Return the (X, Y) coordinate for the center point of the cell that contains the specified text.  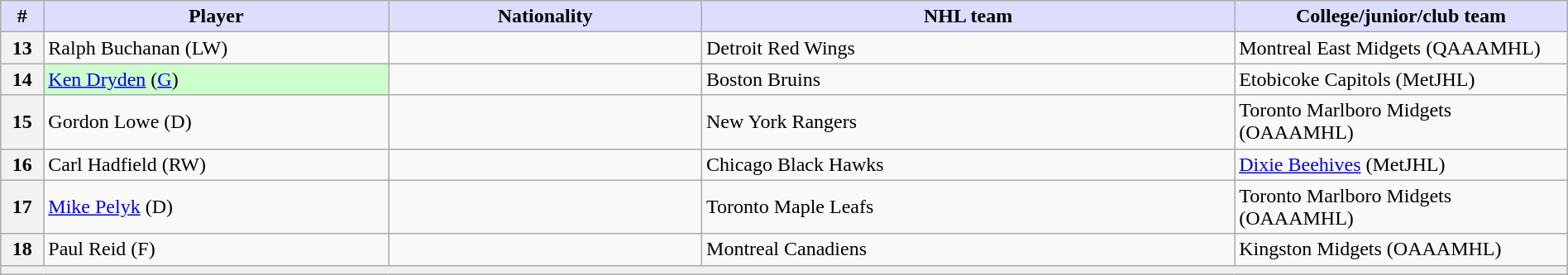
18 (22, 249)
15 (22, 122)
Etobicoke Capitols (MetJHL) (1401, 79)
Montreal Canadiens (968, 249)
Mike Pelyk (D) (217, 206)
Paul Reid (F) (217, 249)
Chicago Black Hawks (968, 164)
Gordon Lowe (D) (217, 122)
College/junior/club team (1401, 17)
NHL team (968, 17)
Player (217, 17)
Nationality (546, 17)
Ralph Buchanan (LW) (217, 48)
Dixie Beehives (MetJHL) (1401, 164)
Toronto Maple Leafs (968, 206)
16 (22, 164)
Boston Bruins (968, 79)
New York Rangers (968, 122)
13 (22, 48)
17 (22, 206)
# (22, 17)
Montreal East Midgets (QAAAMHL) (1401, 48)
Detroit Red Wings (968, 48)
Kingston Midgets (OAAAMHL) (1401, 249)
Carl Hadfield (RW) (217, 164)
14 (22, 79)
Ken Dryden (G) (217, 79)
